Provide the (x, y) coordinate of the cell's center where the given text is located.  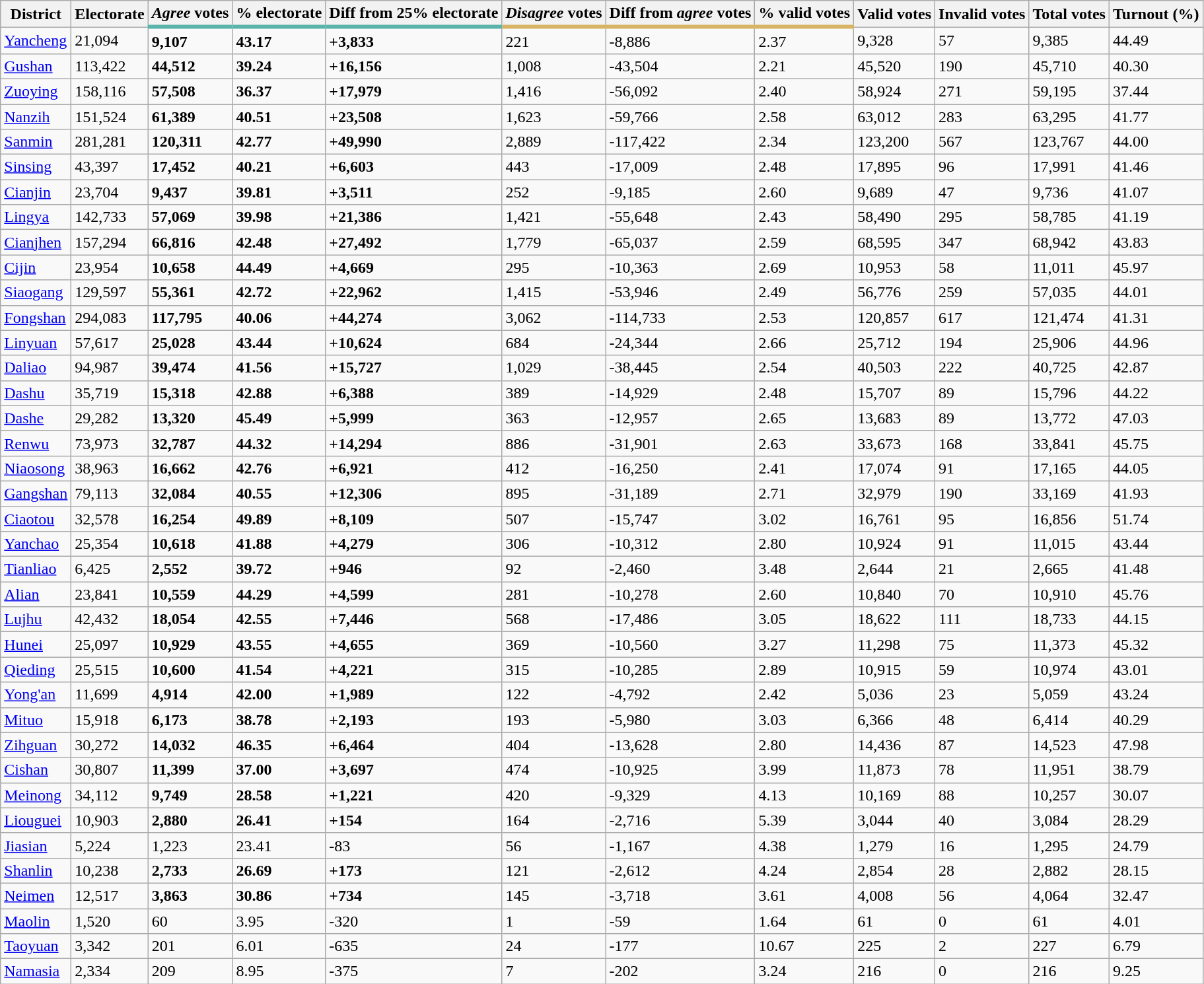
42.00 (279, 695)
-202 (680, 971)
209 (190, 971)
2.42 (804, 695)
684 (553, 343)
10,929 (190, 645)
-12,957 (680, 418)
5,059 (1069, 695)
Tianliao (36, 569)
40,725 (1069, 368)
3.27 (804, 645)
Namasia (36, 971)
3,342 (110, 946)
41.77 (1156, 117)
75 (982, 645)
222 (982, 368)
58 (982, 267)
11,373 (1069, 645)
61,389 (190, 117)
17,991 (1069, 167)
10,974 (1069, 670)
Diff from agree votes (680, 14)
369 (553, 645)
-56,092 (680, 91)
23,704 (110, 192)
10,915 (894, 670)
47.98 (1156, 745)
-31,901 (680, 443)
10,840 (894, 594)
42.87 (1156, 368)
Total votes (1069, 14)
201 (190, 946)
41.07 (1156, 192)
Dashu (36, 393)
507 (553, 518)
41.56 (279, 368)
Lujhu (36, 619)
1,029 (553, 368)
2,882 (1069, 870)
2,644 (894, 569)
Dashe (36, 418)
9,736 (1069, 192)
4.13 (804, 795)
4,914 (190, 695)
+946 (413, 569)
25,515 (110, 670)
60 (190, 921)
43.83 (1156, 242)
1,279 (894, 845)
44.15 (1156, 619)
Sinsing (36, 167)
10,910 (1069, 594)
-16,250 (680, 468)
10,903 (110, 820)
1 (553, 921)
+4,669 (413, 267)
40.21 (279, 167)
35,719 (110, 393)
4.01 (1156, 921)
164 (553, 820)
2.40 (804, 91)
+3,833 (413, 40)
73,973 (110, 443)
57,508 (190, 91)
Lingya (36, 217)
12,517 (110, 896)
-1,167 (680, 845)
42.48 (279, 242)
+8,109 (413, 518)
2,880 (190, 820)
1,416 (553, 91)
39.81 (279, 192)
122 (553, 695)
2,552 (190, 569)
68,595 (894, 242)
1,415 (553, 293)
-2,460 (680, 569)
-83 (413, 845)
9,385 (1069, 40)
-8,886 (680, 40)
+23,508 (413, 117)
+2,193 (413, 720)
23,954 (110, 267)
6.79 (1156, 946)
30.07 (1156, 795)
49.89 (279, 518)
6.01 (279, 946)
42.76 (279, 468)
32,787 (190, 443)
25,712 (894, 343)
42.77 (279, 142)
151,524 (110, 117)
1,223 (190, 845)
13,320 (190, 418)
10.67 (804, 946)
+6,388 (413, 393)
51.74 (1156, 518)
2,334 (110, 971)
5,224 (110, 845)
145 (553, 896)
315 (553, 670)
45.49 (279, 418)
567 (982, 142)
40.29 (1156, 720)
39,474 (190, 368)
6,173 (190, 720)
45,520 (894, 66)
45,710 (1069, 66)
95 (982, 518)
259 (982, 293)
66,816 (190, 242)
+5,999 (413, 418)
10,658 (190, 267)
41.46 (1156, 167)
18,054 (190, 619)
45.76 (1156, 594)
Daliao (36, 368)
3.99 (804, 770)
3.05 (804, 619)
38,963 (110, 468)
43,397 (110, 167)
+12,306 (413, 493)
Renwu (36, 443)
48 (982, 720)
Gushan (36, 66)
1,623 (553, 117)
120,311 (190, 142)
158,116 (110, 91)
41.88 (279, 544)
9,328 (894, 40)
+154 (413, 820)
886 (553, 443)
13,683 (894, 418)
38.79 (1156, 770)
96 (982, 167)
121 (553, 870)
37.00 (279, 770)
+6,464 (413, 745)
24.79 (1156, 845)
Turnout (%) (1156, 14)
32.47 (1156, 896)
121,474 (1069, 318)
+10,624 (413, 343)
42.55 (279, 619)
+4,599 (413, 594)
227 (1069, 946)
33,169 (1069, 493)
6,414 (1069, 720)
+49,990 (413, 142)
142,733 (110, 217)
40,503 (894, 368)
617 (982, 318)
-9,329 (680, 795)
-43,504 (680, 66)
-10,925 (680, 770)
5,036 (894, 695)
45.97 (1156, 267)
3,863 (190, 896)
2,733 (190, 870)
Gangshan (36, 493)
11,399 (190, 770)
Electorate (110, 14)
38.78 (279, 720)
58,490 (894, 217)
11,873 (894, 770)
+4,221 (413, 670)
-65,037 (680, 242)
-31,189 (680, 493)
28.58 (279, 795)
Cianjin (36, 192)
78 (982, 770)
2.54 (804, 368)
44.05 (1156, 468)
26.69 (279, 870)
16,254 (190, 518)
1.64 (804, 921)
7 (553, 971)
-10,560 (680, 645)
895 (553, 493)
+6,921 (413, 468)
44.22 (1156, 393)
36.37 (279, 91)
Fongshan (36, 318)
Cianjhen (36, 242)
92 (553, 569)
39.24 (279, 66)
Alian (36, 594)
-177 (680, 946)
44.32 (279, 443)
16,856 (1069, 518)
28 (982, 870)
Agree votes (190, 14)
Meinong (36, 795)
30,272 (110, 745)
68,942 (1069, 242)
2,854 (894, 870)
10,238 (110, 870)
3.03 (804, 720)
40.55 (279, 493)
-114,733 (680, 318)
1,295 (1069, 845)
Valid votes (894, 14)
Jiasian (36, 845)
+22,962 (413, 293)
347 (982, 242)
57,617 (110, 343)
6,425 (110, 569)
57,035 (1069, 293)
Mituo (36, 720)
17,452 (190, 167)
168 (982, 443)
59,195 (1069, 91)
+3,697 (413, 770)
306 (553, 544)
63,295 (1069, 117)
42.72 (279, 293)
57,069 (190, 217)
58,924 (894, 91)
70 (982, 594)
18,622 (894, 619)
194 (982, 343)
29,282 (110, 418)
Neimen (36, 896)
24 (553, 946)
225 (894, 946)
-10,285 (680, 670)
88 (982, 795)
252 (553, 192)
25,028 (190, 343)
Taoyuan (36, 946)
+44,274 (413, 318)
Siaogang (36, 293)
2.37 (804, 40)
123,200 (894, 142)
45.32 (1156, 645)
% electorate (279, 14)
17,165 (1069, 468)
87 (982, 745)
40 (982, 820)
Nanzih (36, 117)
+7,446 (413, 619)
11,011 (1069, 267)
41.31 (1156, 318)
Ciaotou (36, 518)
41.48 (1156, 569)
57 (982, 40)
-2,612 (680, 870)
Invalid votes (982, 14)
10,559 (190, 594)
157,294 (110, 242)
412 (553, 468)
Hunei (36, 645)
404 (553, 745)
33,673 (894, 443)
568 (553, 619)
Linyuan (36, 343)
Qieding (36, 670)
9,107 (190, 40)
2.89 (804, 670)
Maolin (36, 921)
-635 (413, 946)
25,906 (1069, 343)
28.29 (1156, 820)
2.34 (804, 142)
+4,279 (413, 544)
9,749 (190, 795)
58,785 (1069, 217)
Zihguan (36, 745)
25,354 (110, 544)
+21,386 (413, 217)
9.25 (1156, 971)
42.88 (279, 393)
43.17 (279, 40)
2.63 (804, 443)
46.35 (279, 745)
11,951 (1069, 770)
10,953 (894, 267)
47 (982, 192)
79,113 (110, 493)
15,918 (110, 720)
39.72 (279, 569)
283 (982, 117)
41.54 (279, 670)
281,281 (110, 142)
-5,980 (680, 720)
Cijin (36, 267)
43.55 (279, 645)
3.95 (279, 921)
13,772 (1069, 418)
2.65 (804, 418)
26.41 (279, 820)
+734 (413, 896)
94,987 (110, 368)
2.71 (804, 493)
1,779 (553, 242)
10,257 (1069, 795)
30.86 (279, 896)
-10,363 (680, 267)
47.03 (1156, 418)
1,421 (553, 217)
2.21 (804, 66)
District (36, 14)
15,796 (1069, 393)
+1,221 (413, 795)
Zuoying (36, 91)
3.24 (804, 971)
-320 (413, 921)
8.95 (279, 971)
2 (982, 946)
Niaosong (36, 468)
+16,156 (413, 66)
-14,929 (680, 393)
23,841 (110, 594)
3,084 (1069, 820)
32,578 (110, 518)
41.93 (1156, 493)
+14,294 (413, 443)
+15,727 (413, 368)
-17,486 (680, 619)
16,761 (894, 518)
39.98 (279, 217)
111 (982, 619)
443 (553, 167)
-4,792 (680, 695)
16,662 (190, 468)
40.30 (1156, 66)
4,064 (1069, 896)
45.75 (1156, 443)
-10,312 (680, 544)
15,318 (190, 393)
44.29 (279, 594)
34,112 (110, 795)
10,169 (894, 795)
9,689 (894, 192)
281 (553, 594)
-53,946 (680, 293)
33,841 (1069, 443)
Liouguei (36, 820)
40.51 (279, 117)
3.61 (804, 896)
37.44 (1156, 91)
3.02 (804, 518)
14,523 (1069, 745)
Yancheng (36, 40)
41.19 (1156, 217)
+17,979 (413, 91)
18,733 (1069, 619)
389 (553, 393)
25,097 (110, 645)
474 (553, 770)
16 (982, 845)
30,807 (110, 770)
-9,185 (680, 192)
44,512 (190, 66)
Disagree votes (553, 14)
-59,766 (680, 117)
9,437 (190, 192)
Shanlin (36, 870)
2.58 (804, 117)
-55,648 (680, 217)
2,665 (1069, 569)
2.49 (804, 293)
11,699 (110, 695)
42,432 (110, 619)
14,032 (190, 745)
2.66 (804, 343)
-59 (680, 921)
Yanchao (36, 544)
43.01 (1156, 670)
+6,603 (413, 167)
129,597 (110, 293)
40.06 (279, 318)
2.41 (804, 468)
113,422 (110, 66)
Cishan (36, 770)
221 (553, 40)
-24,344 (680, 343)
17,074 (894, 468)
10,618 (190, 544)
32,979 (894, 493)
-15,747 (680, 518)
1,520 (110, 921)
55,361 (190, 293)
3,062 (553, 318)
11,015 (1069, 544)
2,889 (553, 142)
363 (553, 418)
5.39 (804, 820)
44.00 (1156, 142)
10,600 (190, 670)
56,776 (894, 293)
17,895 (894, 167)
-38,445 (680, 368)
193 (553, 720)
43.24 (1156, 695)
-10,278 (680, 594)
+4,655 (413, 645)
Diff from 25% electorate (413, 14)
1,008 (553, 66)
Yong'an (36, 695)
23 (982, 695)
10,924 (894, 544)
21 (982, 569)
-375 (413, 971)
294,083 (110, 318)
14,436 (894, 745)
32,084 (190, 493)
420 (553, 795)
+173 (413, 870)
4.38 (804, 845)
117,795 (190, 318)
2.69 (804, 267)
63,012 (894, 117)
2.53 (804, 318)
3.48 (804, 569)
Sanmin (36, 142)
15,707 (894, 393)
+27,492 (413, 242)
59 (982, 670)
120,857 (894, 318)
-3,718 (680, 896)
4.24 (804, 870)
-117,422 (680, 142)
123,767 (1069, 142)
-17,009 (680, 167)
11,298 (894, 645)
2.59 (804, 242)
-13,628 (680, 745)
% valid votes (804, 14)
-2,716 (680, 820)
21,094 (110, 40)
+3,511 (413, 192)
271 (982, 91)
3,044 (894, 820)
28.15 (1156, 870)
44.96 (1156, 343)
4,008 (894, 896)
2.43 (804, 217)
6,366 (894, 720)
+1,989 (413, 695)
44.01 (1156, 293)
23.41 (279, 845)
